Provide the [x, y] coordinate of the cell's center where the given text is located.  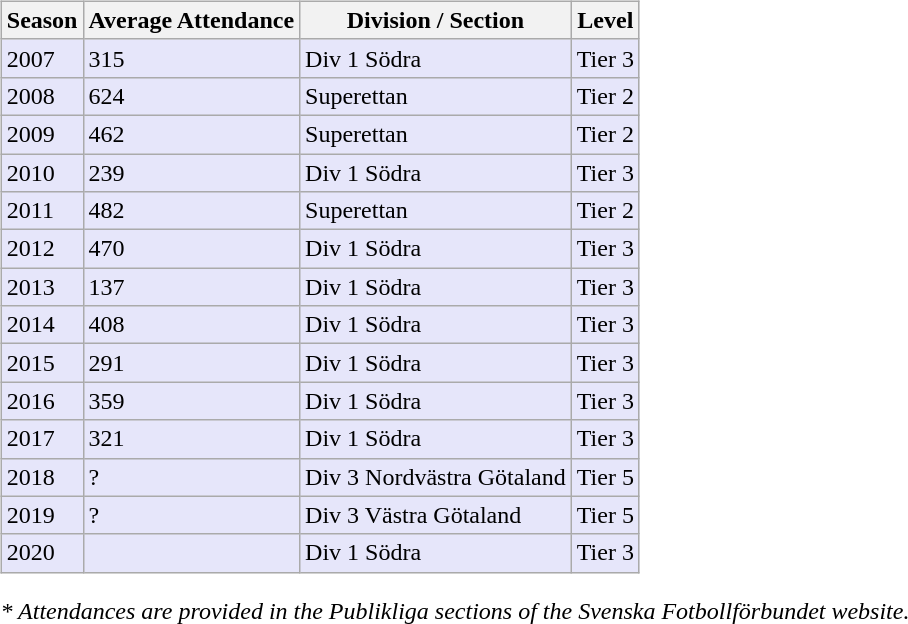
470 [192, 249]
2020 [42, 553]
2018 [42, 477]
315 [192, 58]
239 [192, 173]
359 [192, 401]
482 [192, 211]
2015 [42, 363]
2013 [42, 287]
Season [42, 20]
Div 3 Nordvästra Götaland [436, 477]
Division / Section [436, 20]
2016 [42, 401]
462 [192, 134]
Div 3 Västra Götaland [436, 515]
2010 [42, 173]
2007 [42, 58]
2014 [42, 325]
2008 [42, 96]
Level [605, 20]
2017 [42, 439]
321 [192, 439]
624 [192, 96]
2009 [42, 134]
2019 [42, 515]
291 [192, 363]
2012 [42, 249]
Average Attendance [192, 20]
2011 [42, 211]
137 [192, 287]
408 [192, 325]
